Scan for the cell matching the given text and deliver its [x, y] coordinate at center. 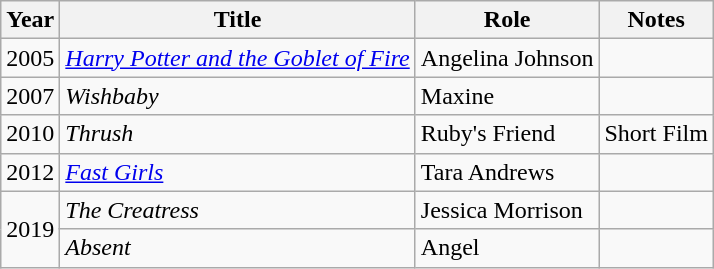
Title [238, 20]
Absent [238, 248]
Maxine [507, 96]
2007 [30, 96]
The Creatress [238, 210]
Short Film [656, 134]
Jessica Morrison [507, 210]
2012 [30, 172]
Angelina Johnson [507, 58]
2019 [30, 229]
Ruby's Friend [507, 134]
Fast Girls [238, 172]
Year [30, 20]
Role [507, 20]
2005 [30, 58]
Tara Andrews [507, 172]
Thrush [238, 134]
Notes [656, 20]
Wishbaby [238, 96]
2010 [30, 134]
Angel [507, 248]
Harry Potter and the Goblet of Fire [238, 58]
